Output the (X, Y) coordinate of the center of the cell containing the given text.  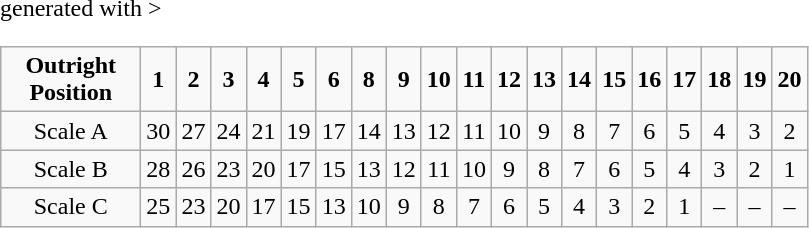
28 (158, 169)
21 (264, 131)
26 (194, 169)
Scale C (71, 207)
25 (158, 207)
Scale A (71, 131)
Outright Position (71, 80)
16 (650, 80)
24 (228, 131)
Scale B (71, 169)
30 (158, 131)
27 (194, 131)
18 (720, 80)
